Determine the (x, y) coordinate at the center of the cell enclosing the given text.  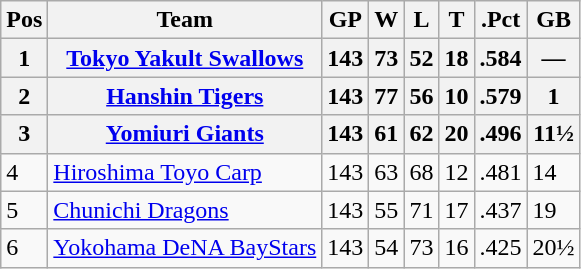
19 (554, 210)
11½ (554, 134)
3 (24, 134)
.481 (500, 172)
20 (456, 134)
56 (422, 96)
Yokohama DeNA BayStars (185, 248)
.437 (500, 210)
12 (456, 172)
14 (554, 172)
.496 (500, 134)
17 (456, 210)
68 (422, 172)
— (554, 58)
52 (422, 58)
71 (422, 210)
10 (456, 96)
77 (386, 96)
Hanshin Tigers (185, 96)
GP (346, 20)
20½ (554, 248)
5 (24, 210)
Hiroshima Toyo Carp (185, 172)
55 (386, 210)
2 (24, 96)
Tokyo Yakult Swallows (185, 58)
L (422, 20)
.Pct (500, 20)
.425 (500, 248)
T (456, 20)
W (386, 20)
.584 (500, 58)
18 (456, 58)
61 (386, 134)
6 (24, 248)
.579 (500, 96)
62 (422, 134)
16 (456, 248)
Chunichi Dragons (185, 210)
Team (185, 20)
Pos (24, 20)
GB (554, 20)
Yomiuri Giants (185, 134)
54 (386, 248)
63 (386, 172)
4 (24, 172)
